Detect which cell encompasses the target text, then output its [X, Y] center coordinate. 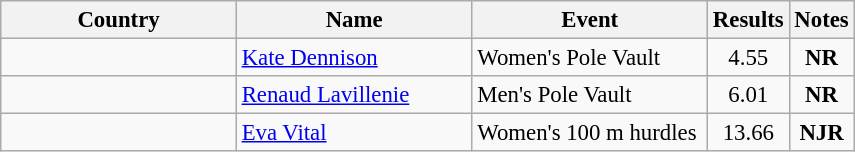
Renaud Lavillenie [354, 95]
Women's 100 m hurdles [590, 133]
13.66 [748, 133]
Event [590, 20]
6.01 [748, 95]
Men's Pole Vault [590, 95]
NJR [822, 133]
Notes [822, 20]
4.55 [748, 58]
Women's Pole Vault [590, 58]
Name [354, 20]
Eva Vital [354, 133]
Country [119, 20]
Results [748, 20]
Kate Dennison [354, 58]
